Extract the (X, Y) coordinate from the center of the cell holding the provided text.  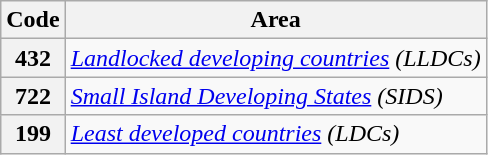
Small Island Developing States (SIDS) (276, 96)
Least developed countries (LDCs) (276, 134)
Area (276, 20)
722 (33, 96)
Landlocked developing countries (LLDCs) (276, 58)
199 (33, 134)
Code (33, 20)
432 (33, 58)
